Determine the [x, y] coordinate at the center of the cell enclosing the given text.  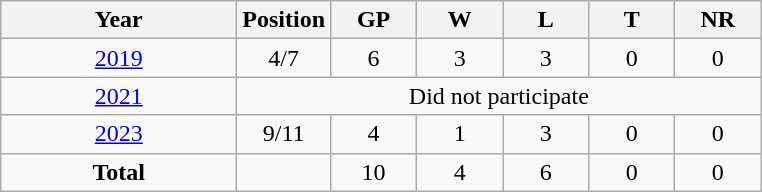
GP [374, 20]
2023 [119, 134]
1 [460, 134]
W [460, 20]
Did not participate [499, 96]
NR [718, 20]
2021 [119, 96]
L [546, 20]
2019 [119, 58]
Position [284, 20]
9/11 [284, 134]
4/7 [284, 58]
T [632, 20]
Year [119, 20]
Total [119, 172]
10 [374, 172]
